Capture the cell that displays the provided text and extract its [x, y] central coordinate. 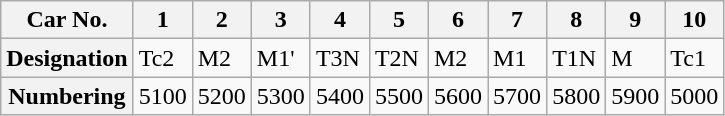
5700 [518, 96]
Designation [67, 58]
5600 [458, 96]
1 [162, 20]
M1' [280, 58]
T2N [398, 58]
5000 [694, 96]
M1 [518, 58]
Tc2 [162, 58]
5400 [340, 96]
6 [458, 20]
8 [576, 20]
Car No. [67, 20]
5800 [576, 96]
5100 [162, 96]
T1N [576, 58]
5 [398, 20]
10 [694, 20]
7 [518, 20]
5300 [280, 96]
2 [222, 20]
Tc1 [694, 58]
5900 [636, 96]
4 [340, 20]
5200 [222, 96]
Numbering [67, 96]
9 [636, 20]
M [636, 58]
T3N [340, 58]
3 [280, 20]
5500 [398, 96]
